Find where the given text appears and provide that cell's center as [X, Y] coordinate. 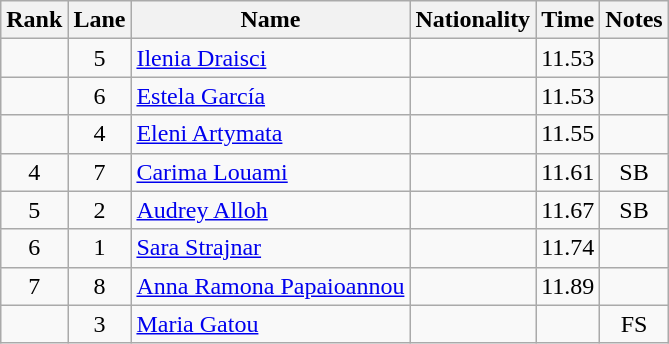
Eleni Artymata [270, 134]
Notes [634, 20]
Name [270, 20]
1 [100, 248]
Estela García [270, 96]
Audrey Alloh [270, 210]
FS [634, 324]
Time [568, 20]
Carima Louami [270, 172]
Anna Ramona Papaioannou [270, 286]
Maria Gatou [270, 324]
Rank [34, 20]
11.55 [568, 134]
11.61 [568, 172]
8 [100, 286]
Lane [100, 20]
11.67 [568, 210]
Nationality [473, 20]
11.74 [568, 248]
Ilenia Draisci [270, 58]
3 [100, 324]
11.89 [568, 286]
Sara Strajnar [270, 248]
2 [100, 210]
